Extract the (x, y) coordinate from the center of the cell holding the provided text.  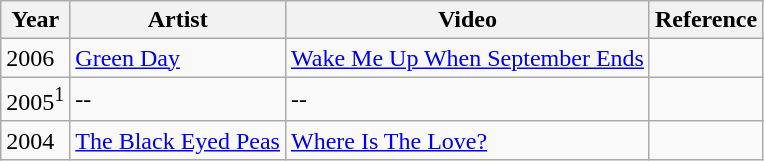
2006 (36, 58)
Where Is The Love? (467, 140)
Year (36, 20)
The Black Eyed Peas (178, 140)
Reference (706, 20)
Video (467, 20)
2004 (36, 140)
Artist (178, 20)
Wake Me Up When September Ends (467, 58)
Green Day (178, 58)
20051 (36, 100)
